Extract the [x, y] coordinate from the center of the cell holding the provided text.  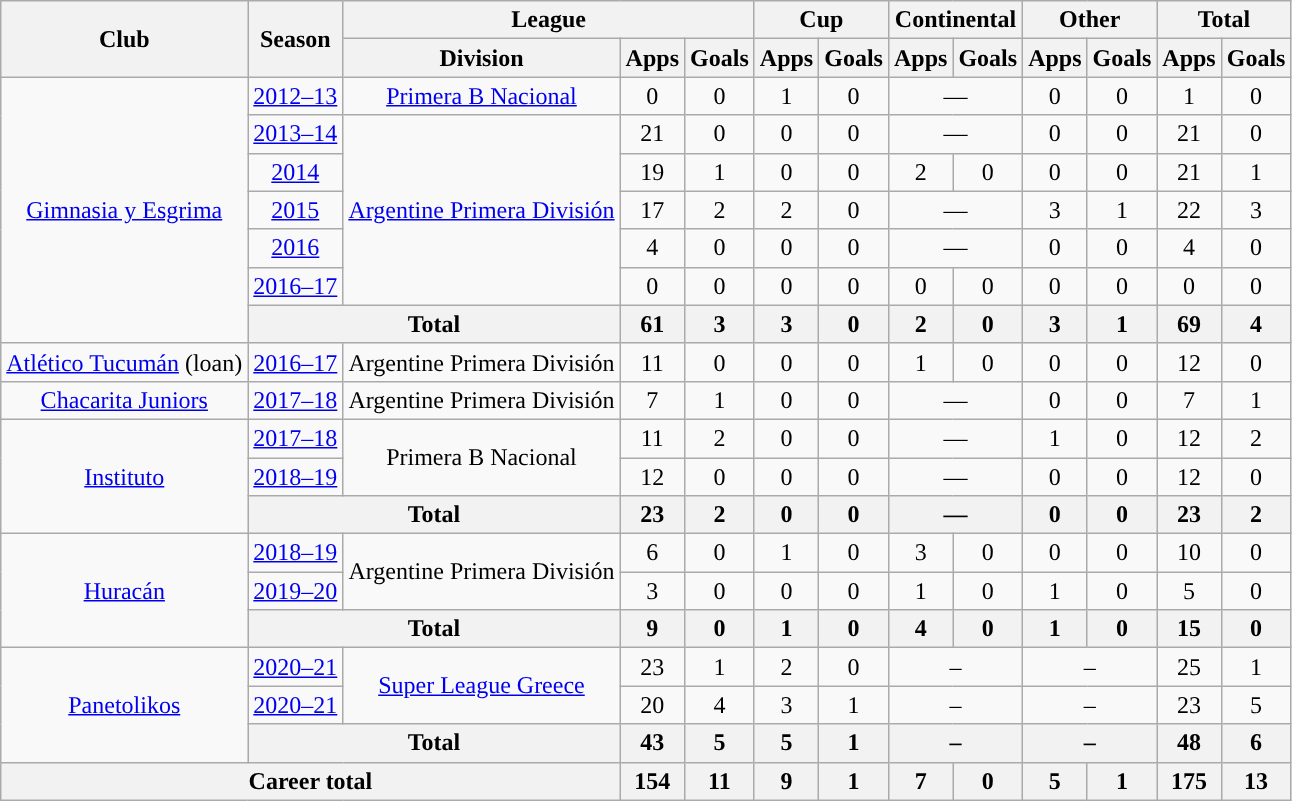
Cup [821, 20]
48 [1189, 743]
Other [1090, 20]
Chacarita Juniors [124, 400]
League [548, 20]
69 [1189, 324]
2013–14 [296, 134]
20 [652, 705]
Atlético Tucumán (loan) [124, 362]
2012–13 [296, 96]
Continental [955, 20]
25 [1189, 667]
Huracán [124, 591]
17 [652, 210]
22 [1189, 210]
10 [1189, 553]
Career total [310, 781]
15 [1189, 629]
Instituto [124, 476]
2019–20 [296, 591]
Super League Greece [482, 686]
2015 [296, 210]
13 [1256, 781]
154 [652, 781]
2014 [296, 172]
2016 [296, 248]
Season [296, 39]
19 [652, 172]
Panetolikos [124, 705]
Division [482, 58]
61 [652, 324]
43 [652, 743]
175 [1189, 781]
Club [124, 39]
Gimnasia y Esgrima [124, 210]
